Pinpoint the cell where the given text exists, returning its (x, y) midpoint coordinate. 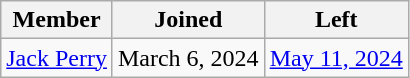
March 6, 2024 (188, 58)
May 11, 2024 (336, 58)
Jack Perry (57, 58)
Member (57, 20)
Left (336, 20)
Joined (188, 20)
